Pinpoint the cell where the given text exists, returning its [x, y] midpoint coordinate. 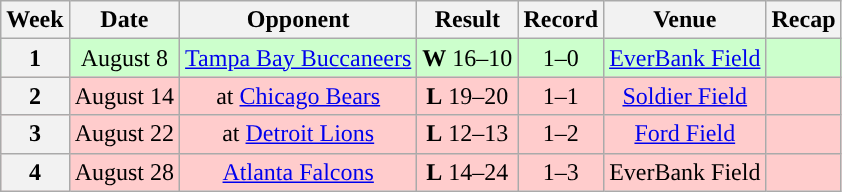
at Chicago Bears [298, 96]
2 [35, 96]
August 8 [124, 58]
1–2 [561, 134]
Soldier Field [685, 96]
Tampa Bay Buccaneers [298, 58]
August 14 [124, 96]
Opponent [298, 20]
Venue [685, 20]
1 [35, 58]
Atlanta Falcons [298, 172]
1–1 [561, 96]
L 19–20 [468, 96]
Ford Field [685, 134]
L 14–24 [468, 172]
Recap [804, 20]
W 16–10 [468, 58]
1–0 [561, 58]
August 28 [124, 172]
at Detroit Lions [298, 134]
3 [35, 134]
Week [35, 20]
4 [35, 172]
Record [561, 20]
L 12–13 [468, 134]
1–3 [561, 172]
August 22 [124, 134]
Date [124, 20]
Result [468, 20]
